For the text-containing cell, return its midpoint in [X, Y] coordinate format. 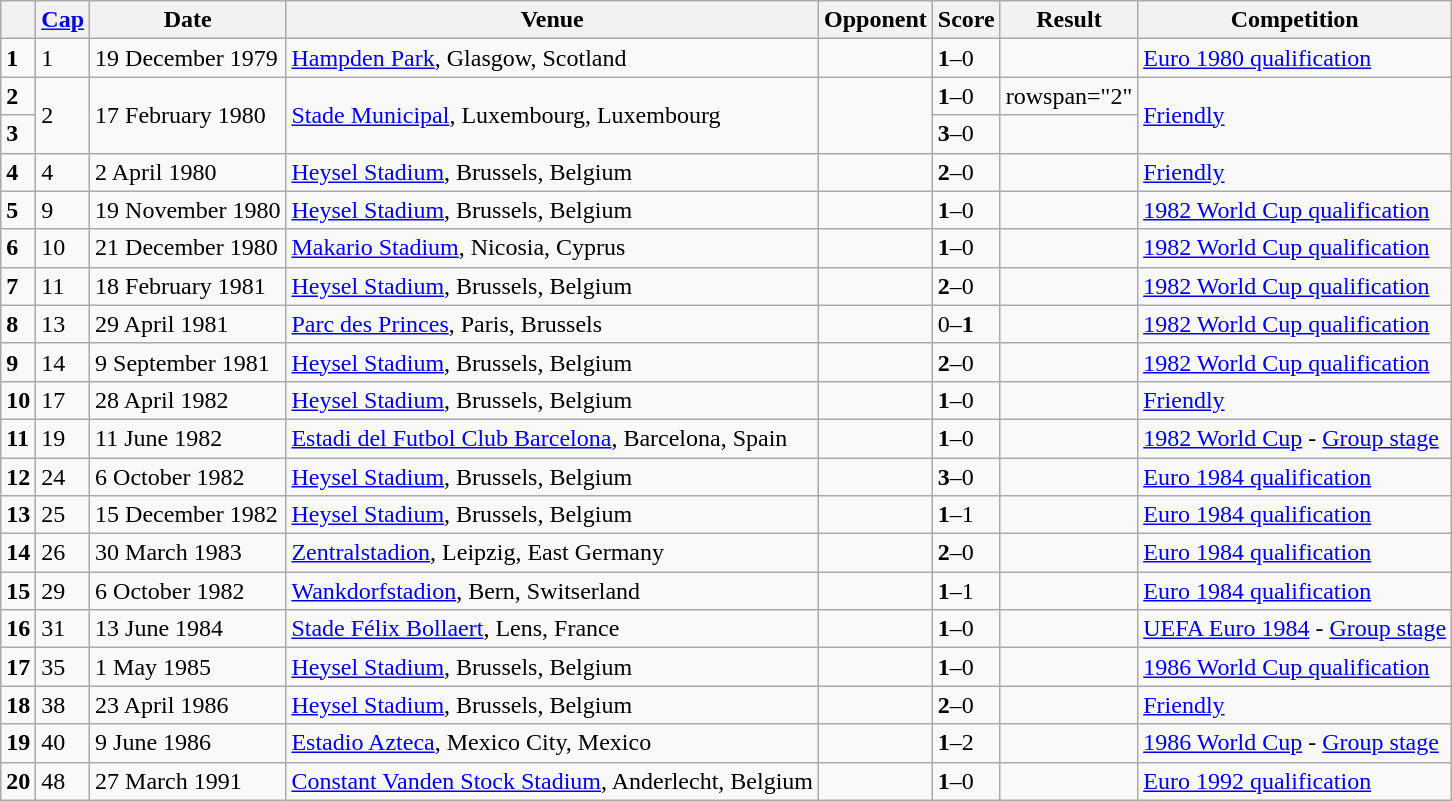
0–1 [966, 324]
Stade Municipal, Luxembourg, Luxembourg [552, 115]
8 [18, 324]
12 [18, 477]
1982 World Cup - Group stage [1295, 438]
Hampden Park, Glasgow, Scotland [552, 58]
13 June 1984 [188, 629]
Cap [63, 20]
19 November 1980 [188, 210]
2 April 1980 [188, 172]
20 [18, 781]
Stade Félix Bollaert, Lens, France [552, 629]
Wankdorfstadion, Bern, Switserland [552, 591]
18 February 1981 [188, 286]
rowspan="2" [1069, 96]
9 June 1986 [188, 743]
29 April 1981 [188, 324]
18 [18, 705]
15 December 1982 [188, 515]
Euro 1992 qualification [1295, 781]
1986 World Cup - Group stage [1295, 743]
31 [63, 629]
26 [63, 553]
Euro 1980 qualification [1295, 58]
30 March 1983 [188, 553]
Competition [1295, 20]
19 December 1979 [188, 58]
Estadio Azteca, Mexico City, Mexico [552, 743]
38 [63, 705]
Date [188, 20]
Parc des Princes, Paris, Brussels [552, 324]
Estadi del Futbol Club Barcelona, Barcelona, Spain [552, 438]
21 December 1980 [188, 248]
Venue [552, 20]
7 [18, 286]
Opponent [876, 20]
35 [63, 667]
29 [63, 591]
Constant Vanden Stock Stadium, Anderlecht, Belgium [552, 781]
24 [63, 477]
Score [966, 20]
17 February 1980 [188, 115]
Zentralstadion, Leipzig, East Germany [552, 553]
16 [18, 629]
3 [18, 134]
15 [18, 591]
27 March 1991 [188, 781]
48 [63, 781]
1–2 [966, 743]
6 [18, 248]
40 [63, 743]
23 April 1986 [188, 705]
28 April 1982 [188, 400]
Result [1069, 20]
5 [18, 210]
1986 World Cup qualification [1295, 667]
9 September 1981 [188, 362]
25 [63, 515]
UEFA Euro 1984 - Group stage [1295, 629]
1 May 1985 [188, 667]
Makario Stadium, Nicosia, Cyprus [552, 248]
11 June 1982 [188, 438]
